Search for the cell housing the specified text and yield its [X, Y] center coordinate. 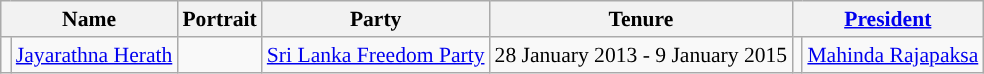
28 January 2013 - 9 January 2015 [642, 55]
Name [90, 19]
Tenure [642, 19]
Jayarathna Herath [94, 55]
Party [376, 19]
President [888, 19]
Mahinda Rajapaksa [892, 55]
Sri Lanka Freedom Party [376, 55]
Portrait [219, 19]
